Locate the cell with the specified text and output its [x, y] center coordinate. 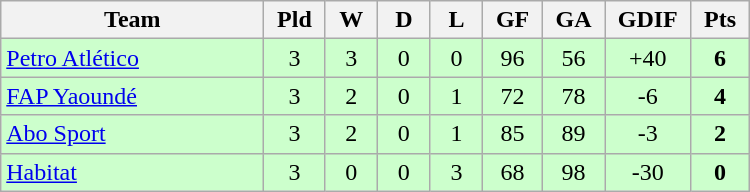
Habitat [132, 172]
GDIF [648, 20]
98 [573, 172]
68 [513, 172]
4 [720, 96]
-30 [648, 172]
96 [513, 58]
FAP Yaoundé [132, 96]
GA [573, 20]
L [456, 20]
6 [720, 58]
56 [573, 58]
-6 [648, 96]
72 [513, 96]
GF [513, 20]
D [404, 20]
Petro Atlético [132, 58]
85 [513, 134]
89 [573, 134]
Team [132, 20]
Abo Sport [132, 134]
Pts [720, 20]
W [352, 20]
78 [573, 96]
Pld [294, 20]
-3 [648, 134]
+40 [648, 58]
